Scan for the cell matching the given text and deliver its [x, y] coordinate at center. 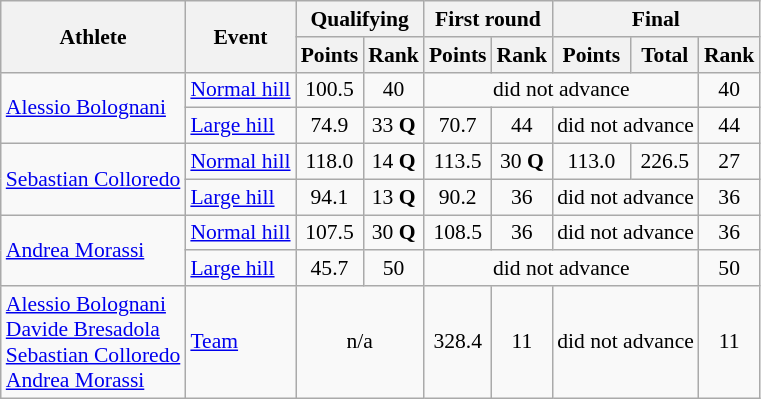
33 Q [394, 126]
n/a [360, 342]
90.2 [458, 197]
118.0 [330, 162]
14 Q [394, 162]
100.5 [330, 90]
107.5 [330, 233]
113.5 [458, 162]
328.4 [458, 342]
13 Q [394, 197]
Alessio Bolognani [94, 108]
94.1 [330, 197]
Andrea Morassi [94, 250]
Alessio BolognaniDavide BresadolaSebastian ColloredoAndrea Morassi [94, 342]
Team [240, 342]
108.5 [458, 233]
Sebastian Colloredo [94, 180]
Athlete [94, 36]
74.9 [330, 126]
Event [240, 36]
Final [656, 19]
45.7 [330, 269]
Total [665, 55]
70.7 [458, 126]
Qualifying [360, 19]
226.5 [665, 162]
First round [488, 19]
27 [730, 162]
113.0 [592, 162]
